Determine the (x, y) coordinate at the center of the cell enclosing the given text.  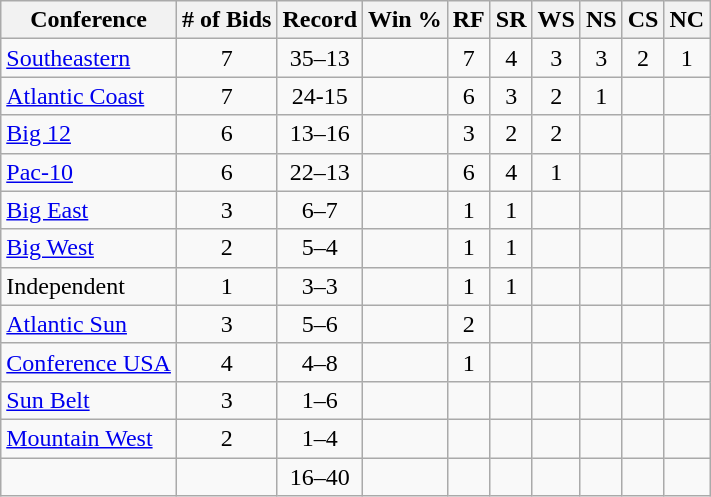
Record (320, 20)
WS (556, 20)
3–3 (320, 286)
13–16 (320, 134)
Win % (406, 20)
5–6 (320, 324)
SR (511, 20)
Sun Belt (89, 400)
35–13 (320, 58)
5–4 (320, 248)
24-15 (320, 96)
Big West (89, 248)
Conference (89, 20)
1–6 (320, 400)
Big 12 (89, 134)
Pac-10 (89, 172)
Atlantic Coast (89, 96)
Southeastern (89, 58)
16–40 (320, 477)
22–13 (320, 172)
Atlantic Sun (89, 324)
CS (643, 20)
Big East (89, 210)
1–4 (320, 438)
NC (687, 20)
Mountain West (89, 438)
6–7 (320, 210)
NS (601, 20)
Conference USA (89, 362)
Independent (89, 286)
# of Bids (226, 20)
RF (468, 20)
4–8 (320, 362)
